Provide the (x, y) coordinate of the cell's center where the given text is located.  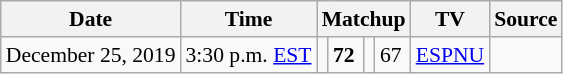
ESPNU (450, 55)
67 (393, 55)
3:30 p.m. EST (249, 55)
TV (450, 19)
Matchup (364, 19)
December 25, 2019 (91, 55)
Source (526, 19)
72 (346, 55)
Date (91, 19)
Time (249, 19)
